Determine the (x, y) coordinate at the center of the cell enclosing the given text.  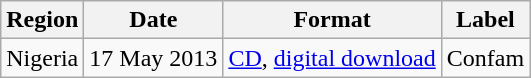
Confam (485, 58)
17 May 2013 (154, 58)
Format (332, 20)
Label (485, 20)
Region (42, 20)
Nigeria (42, 58)
Date (154, 20)
CD, digital download (332, 58)
